Output the (x, y) coordinate of the center of the cell containing the given text.  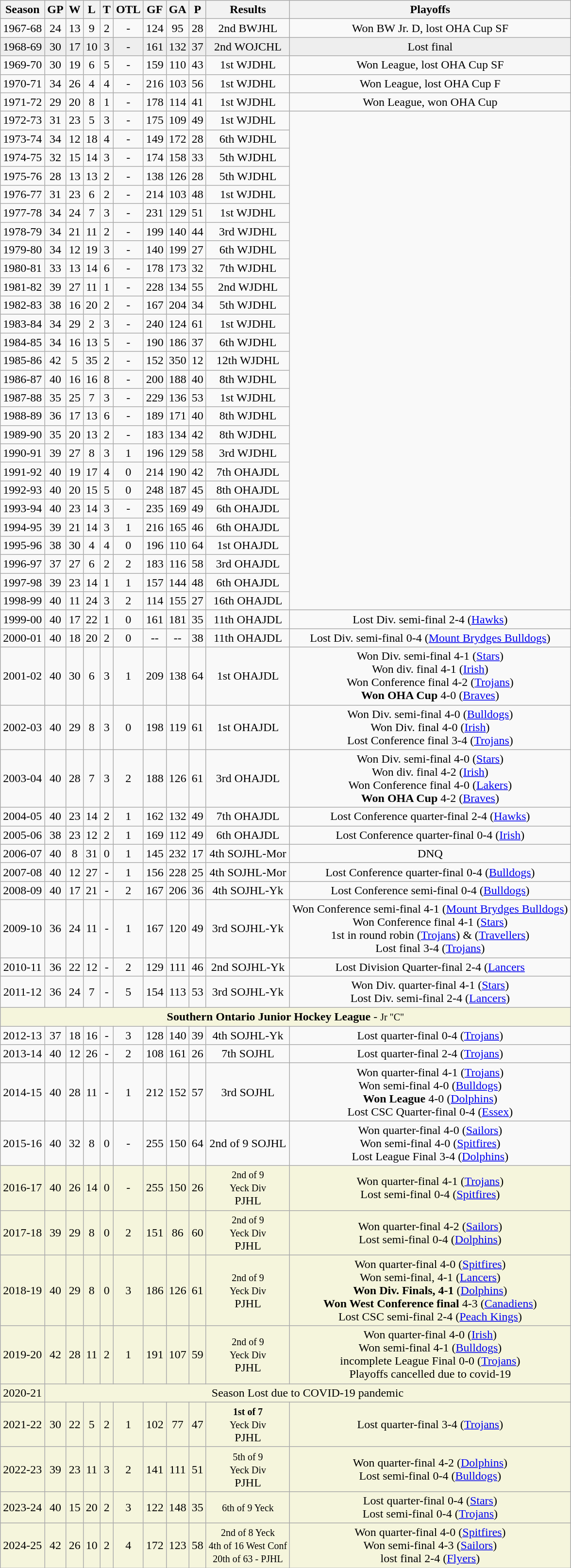
12th WJDHL (248, 361)
2018-19 (22, 1290)
Won quarter-final 4-1 (Trojans) Won semi-final 4-0 (Bulldogs) Won League 4-0 (Dolphins)Lost CSC Quarter-final 0-4 (Essex) (430, 1092)
Won quarter-final 4-2 (Dolphins)Lost semi-final 0-4 (Bulldogs) (430, 1469)
1983-84 (22, 324)
128 (154, 1035)
Lost quarter-final 0-4 (Stars)Lost semi-final 0-4 (Trojans) (430, 1507)
2003-04 (22, 779)
189 (154, 416)
77 (178, 1424)
141 (154, 1469)
Lost quarter-final 2-4 (Trojans) (430, 1054)
Won quarter-final 4-0 (Irish)Won semi-final 4-1 (Bulldogs)incomplete League Final 0-0 (Trojans)Playoffs cancelled due to covid-19 (430, 1354)
2020-21 (22, 1393)
1988-89 (22, 416)
1994-95 (22, 527)
148 (178, 1507)
1977-78 (22, 213)
1975-76 (22, 176)
2024-25 (22, 1545)
1981-82 (22, 287)
95 (178, 28)
174 (154, 157)
209 (154, 676)
2nd SOJHL-Yk (248, 967)
1st of 7Yeck DivPJHL (248, 1424)
Season Lost due to COVID-19 pandemic (308, 1393)
GA (178, 10)
Lost Conference quarter-final 0-4 (Bulldogs) (430, 872)
175 (154, 120)
229 (154, 398)
Lost Conference quarter-final 0-4 (Irish) (430, 835)
156 (154, 872)
60 (197, 1233)
16th OHAJDL (248, 601)
350 (178, 361)
45 (197, 490)
108 (154, 1054)
144 (178, 583)
2015-16 (22, 1143)
136 (178, 398)
2011-12 (22, 992)
86 (178, 1233)
1974-75 (22, 157)
2016-17 (22, 1188)
187 (178, 490)
1986-87 (22, 379)
2002-03 (22, 727)
2004-05 (22, 817)
T (107, 10)
171 (178, 416)
Won quarter-final 4-0 (Spitfires)Won semi-final 4-3 (Sailors)lost final 2-4 (Flyers) (430, 1545)
7th SOJHL (248, 1054)
2013-14 (22, 1054)
204 (178, 305)
112 (178, 835)
154 (154, 992)
56 (197, 83)
2019-20 (22, 1354)
1980-81 (22, 268)
149 (154, 139)
212 (154, 1092)
1987-88 (22, 398)
1995-96 (22, 546)
Won Div. semi-final 4-0 (Stars)Won div. final 4-2 (Irish)Won Conference final 4-0 (Lakers)Won OHA Cup 4-2 (Braves) (430, 779)
Won quarter-final 4-0 (Sailors)Won semi-final 4-0 (Spitfires) Lost League Final 3-4 (Dolphins) (430, 1143)
43 (197, 65)
2010-11 (22, 967)
240 (154, 324)
57 (197, 1092)
157 (154, 583)
155 (178, 601)
5th of 9Yeck DivPJHL (248, 1469)
2009-10 (22, 928)
198 (154, 727)
191 (154, 1354)
2023-24 (22, 1507)
Playoffs (430, 10)
200 (154, 379)
3rd SOJHL (248, 1092)
L (91, 10)
113 (178, 992)
6th of 9 Yeck (248, 1507)
Lost Division Quarter-final 2-4 (Lancers (430, 967)
55 (197, 287)
2008-09 (22, 890)
Lost Conference semi-final 0-4 (Bulldogs) (430, 890)
1970-71 (22, 83)
248 (154, 490)
1992-93 (22, 490)
1973-74 (22, 139)
1997-98 (22, 583)
181 (178, 619)
206 (178, 890)
Lost quarter-final 3-4 (Trojans) (430, 1424)
Won League, lost OHA Cup F (430, 83)
1989-90 (22, 434)
173 (178, 268)
2nd BWJHL (248, 28)
2nd WOJCHL (248, 47)
44 (197, 232)
232 (178, 853)
109 (178, 120)
1979-80 (22, 250)
1972-73 (22, 120)
Won League, lost OHA Cup SF (430, 65)
41 (197, 102)
2006-07 (22, 853)
Lost Conference quarter-final 2-4 (Hawks) (430, 817)
Won League, won OHA Cup (430, 102)
1982-83 (22, 305)
P (197, 10)
1985-86 (22, 361)
1969-70 (22, 65)
122 (154, 1507)
1998-99 (22, 601)
1978-79 (22, 232)
123 (178, 1545)
145 (154, 853)
159 (154, 65)
Southern Ontario Junior Hockey League - Jr "C" (285, 1017)
W (75, 10)
1976-77 (22, 194)
2001-02 (22, 676)
2000-01 (22, 638)
1984-85 (22, 342)
7th WJDHL (248, 268)
1967-68 (22, 28)
151 (154, 1233)
8th OHAJDL (248, 490)
Won Div. semi-final 4-0 (Bulldogs)Won Div. final 4-0 (Irish)Lost Conference final 3-4 (Trojans) (430, 727)
Won Div. quarter-final 4-1 (Stars)Lost Div. semi-final 2-4 (Lancers) (430, 992)
9 (91, 28)
235 (154, 508)
2nd WJDHL (248, 287)
OTL (128, 10)
Won Div. semi-final 4-1 (Stars)Won div. final 4-1 (Irish)Won Conference final 4-2 (Trojans)Won OHA Cup 4-0 (Braves) (430, 676)
2014-15 (22, 1092)
1971-72 (22, 102)
2017-18 (22, 1233)
Won quarter-final 4-2 (Sailors)Lost semi-final 0-4 (Dolphins) (430, 1233)
102 (154, 1424)
2007-08 (22, 872)
158 (178, 157)
Won quarter-final 4-1 (Trojans)Lost semi-final 0-4 (Spitfires) (430, 1188)
1968-69 (22, 47)
Lost quarter-final 0-4 (Trojans) (430, 1035)
GP (55, 10)
Won BW Jr. D, lost OHA Cup SF (430, 28)
59 (197, 1354)
2021-22 (22, 1424)
116 (178, 564)
1999-00 (22, 619)
Lost final (430, 47)
DNQ (430, 853)
107 (178, 1354)
47 (197, 1424)
2005-06 (22, 835)
119 (178, 727)
231 (154, 213)
Lost Div. semi-final 2-4 (Hawks) (430, 619)
Lost Div. semi-final 0-4 (Mount Brydges Bulldogs) (430, 638)
120 (178, 928)
2012-13 (22, 1035)
165 (178, 527)
2nd of 8 Yeck4th of 16 West Conf20th of 63 - PJHL (248, 1545)
Season (22, 10)
GF (154, 10)
162 (154, 817)
1996-97 (22, 564)
1993-94 (22, 508)
2nd of 9 SOJHL (248, 1143)
1991-92 (22, 471)
2022-23 (22, 1469)
1990-91 (22, 453)
Results (248, 10)
